Return the [X, Y] coordinate for the center point of the cell that contains the specified text.  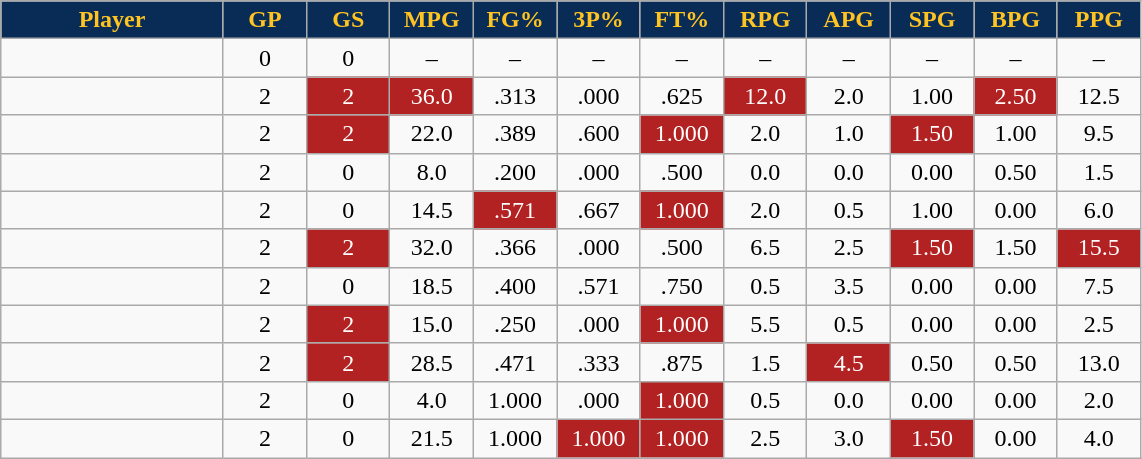
5.5 [766, 324]
BPG [1016, 20]
3.5 [848, 286]
MPG [432, 20]
.333 [598, 362]
PPG [1098, 20]
FG% [514, 20]
32.0 [432, 248]
.625 [682, 96]
8.0 [432, 172]
3P% [598, 20]
SPG [932, 20]
.366 [514, 248]
22.0 [432, 134]
18.5 [432, 286]
3.0 [848, 438]
12.5 [1098, 96]
1.0 [848, 134]
.875 [682, 362]
.389 [514, 134]
.400 [514, 286]
36.0 [432, 96]
FT% [682, 20]
9.5 [1098, 134]
28.5 [432, 362]
21.5 [432, 438]
7.5 [1098, 286]
13.0 [1098, 362]
APG [848, 20]
Player [112, 20]
12.0 [766, 96]
RPG [766, 20]
.200 [514, 172]
GS [348, 20]
15.0 [432, 324]
6.5 [766, 248]
GP [264, 20]
.667 [598, 210]
15.5 [1098, 248]
.600 [598, 134]
.250 [514, 324]
4.5 [848, 362]
.313 [514, 96]
.471 [514, 362]
.750 [682, 286]
2.50 [1016, 96]
14.5 [432, 210]
6.0 [1098, 210]
